Capture the cell that displays the provided text and extract its [X, Y] central coordinate. 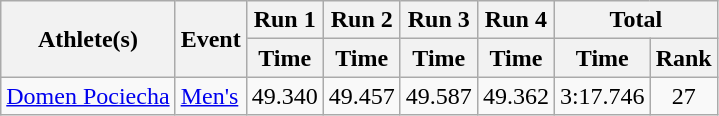
Men's [210, 96]
49.340 [284, 96]
Run 2 [362, 20]
49.587 [438, 96]
27 [684, 96]
Run 3 [438, 20]
Run 1 [284, 20]
49.457 [362, 96]
Run 4 [516, 20]
49.362 [516, 96]
Event [210, 39]
Athlete(s) [88, 39]
Total [636, 20]
Domen Pociecha [88, 96]
Rank [684, 58]
3:17.746 [602, 96]
